Extract the (X, Y) coordinate from the center of the cell holding the provided text.  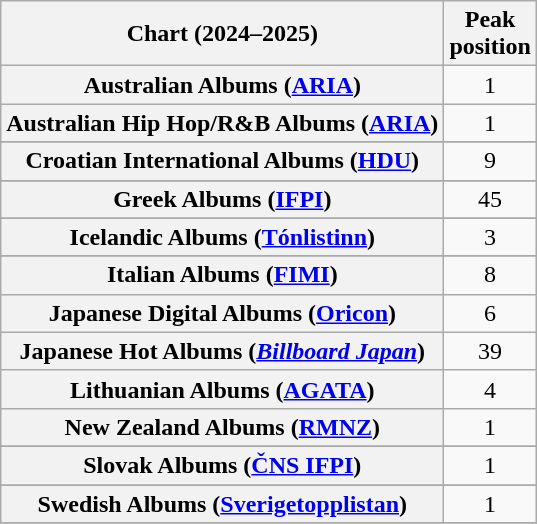
Peakposition (490, 34)
9 (490, 161)
3 (490, 237)
45 (490, 199)
8 (490, 275)
Chart (2024–2025) (222, 34)
4 (490, 389)
Icelandic Albums (Tónlistinn) (222, 237)
New Zealand Albums (RMNZ) (222, 427)
39 (490, 351)
Australian Hip Hop/R&B Albums (ARIA) (222, 123)
Greek Albums (IFPI) (222, 199)
Slovak Albums (ČNS IFPI) (222, 465)
Japanese Hot Albums (Billboard Japan) (222, 351)
Australian Albums (ARIA) (222, 85)
Italian Albums (FIMI) (222, 275)
6 (490, 313)
Swedish Albums (Sverigetopplistan) (222, 503)
Croatian International Albums (HDU) (222, 161)
Lithuanian Albums (AGATA) (222, 389)
Japanese Digital Albums (Oricon) (222, 313)
